Determine the (X, Y) coordinate at the center of the cell enclosing the given text.  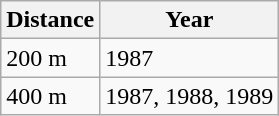
Year (190, 20)
1987, 1988, 1989 (190, 96)
200 m (50, 58)
1987 (190, 58)
Distance (50, 20)
400 m (50, 96)
